Capture the cell that displays the provided text and extract its [X, Y] central coordinate. 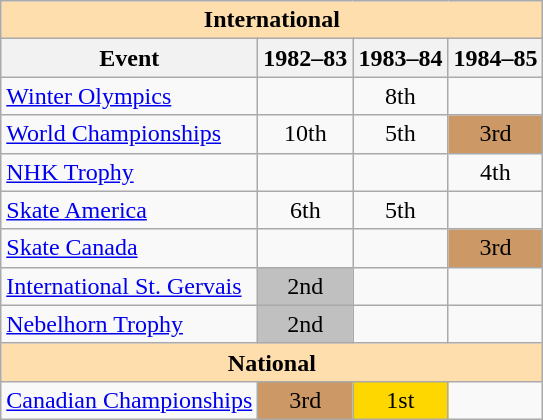
4th [496, 172]
Skate Canada [130, 248]
Nebelhorn Trophy [130, 324]
Winter Olympics [130, 96]
1983–84 [400, 58]
International St. Gervais [130, 286]
International [272, 20]
National [272, 362]
1982–83 [306, 58]
1984–85 [496, 58]
1st [400, 400]
Canadian Championships [130, 400]
6th [306, 210]
World Championships [130, 134]
NHK Trophy [130, 172]
Skate America [130, 210]
8th [400, 96]
Event [130, 58]
10th [306, 134]
